Pinpoint the cell where the given text exists, returning its [X, Y] midpoint coordinate. 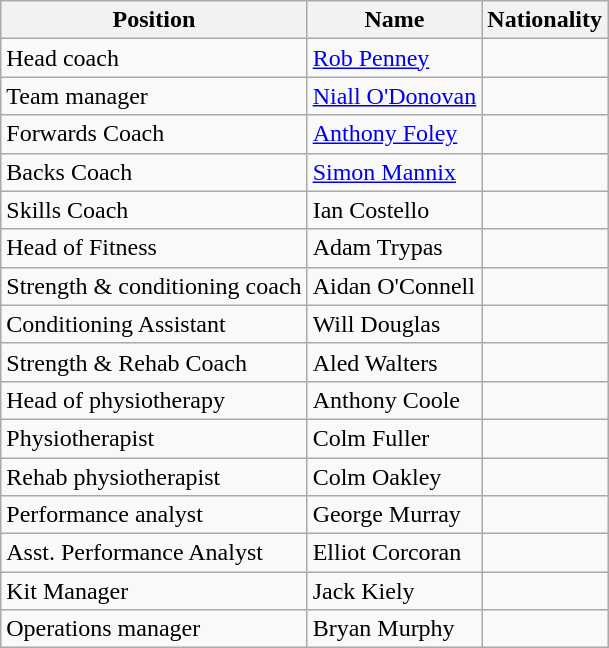
Head of Fitness [154, 248]
Operations manager [154, 629]
Jack Kiely [394, 591]
Strength & Rehab Coach [154, 362]
Elliot Corcoran [394, 553]
Performance analyst [154, 515]
Anthony Coole [394, 400]
Head coach [154, 58]
Forwards Coach [154, 134]
Team manager [154, 96]
Name [394, 20]
Skills Coach [154, 210]
Colm Oakley [394, 477]
Colm Fuller [394, 438]
Anthony Foley [394, 134]
Kit Manager [154, 591]
Position [154, 20]
Strength & conditioning coach [154, 286]
Nationality [545, 20]
Head of physiotherapy [154, 400]
Backs Coach [154, 172]
Rehab physiotherapist [154, 477]
Niall O'Donovan [394, 96]
Bryan Murphy [394, 629]
Ian Costello [394, 210]
Physiotherapist [154, 438]
Aidan O'Connell [394, 286]
Adam Trypas [394, 248]
Asst. Performance Analyst [154, 553]
George Murray [394, 515]
Aled Walters [394, 362]
Rob Penney [394, 58]
Simon Mannix [394, 172]
Will Douglas [394, 324]
Conditioning Assistant [154, 324]
